Return the [X, Y] coordinate for the center point of the cell that contains the specified text.  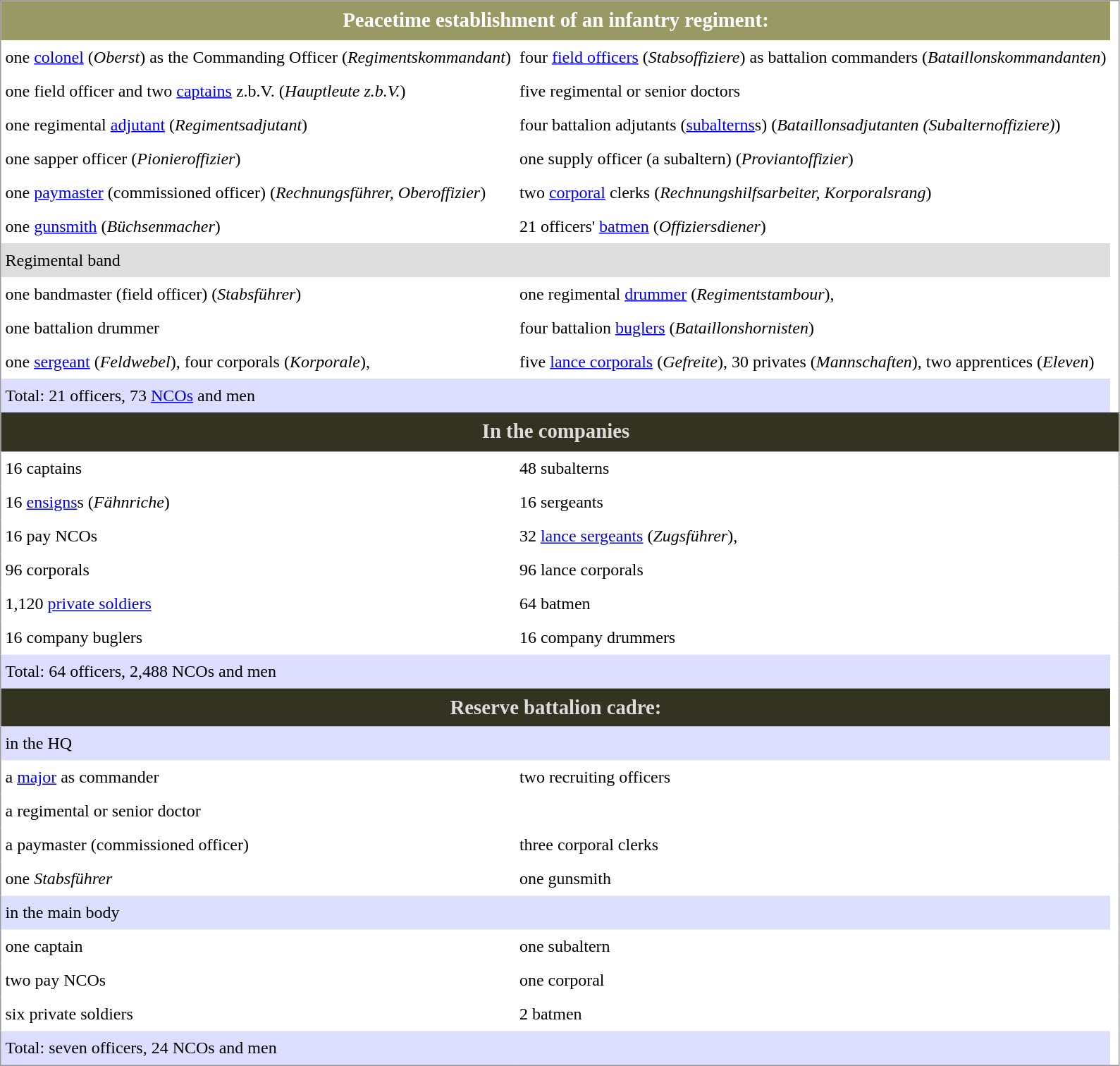
four battalion buglers (Bataillonshornisten) [813, 328]
2 batmen [813, 1015]
one gunsmith (Büchsenmacher) [258, 226]
three corporal clerks [813, 845]
Total: 64 officers, 2,488 NCOs and men [555, 671]
64 batmen [813, 604]
one paymaster (commissioned officer) (Rechnungsführer, Oberoffizier) [258, 192]
one bandmaster (field officer) (Stabsführer) [258, 294]
32 lance sergeants (Zugsführer), [813, 536]
one regimental drummer (Regimentstambour), [813, 294]
two recruiting officers [813, 778]
In the companies [555, 431]
one Stabsführer [258, 879]
16 ensignss (Fähnriche) [258, 502]
one regimental adjutant (Regimentsadjutant) [258, 125]
48 subalterns [813, 468]
two corporal clerks (Rechnungshilfsarbeiter, Korporalsrang) [813, 192]
Reserve battalion cadre: [555, 708]
one sergeant (Feldwebel), four corporals (Korporale), [258, 362]
one corporal [813, 981]
two pay NCOs [258, 981]
Total: 21 officers, 73 NCOs and men [555, 396]
1,120 private soldiers [258, 604]
four battalion adjutants (subalternss) (Bataillonsadjutanten (Subalternoffiziere)) [813, 125]
one field officer and two captains z.b.V. (Hauptleute z.b.V.) [258, 91]
one subaltern [813, 947]
in the main body [555, 913]
five regimental or senior doctors [813, 91]
one captain [258, 947]
one colonel (Oberst) as the Commanding Officer (Regimentskommandant) [258, 57]
four field officers (Stabsoffiziere) as battalion commanders (Bataillonskommandanten) [813, 57]
one supply officer (a subaltern) (Proviantoffizier) [813, 159]
96 lance corporals [813, 570]
16 company buglers [258, 637]
Peacetime establishment of an infantry regiment: [555, 20]
21 officers' batmen (Offiziersdiener) [813, 226]
one gunsmith [813, 879]
in the HQ [555, 744]
five lance corporals (Gefreite), 30 privates (Mannschaften), two apprentices (Eleven) [813, 362]
96 corporals [258, 570]
16 sergeants [813, 502]
Total: seven officers, 24 NCOs and men [555, 1049]
16 company drummers [813, 637]
a regimental or senior doctor [258, 811]
a paymaster (commissioned officer) [258, 845]
one sapper officer (Pionieroffizier) [258, 159]
one battalion drummer [258, 328]
16 pay NCOs [258, 536]
Regimental band [555, 260]
16 captains [258, 468]
a major as commander [258, 778]
six private soldiers [258, 1015]
